Output the (x, y) coordinate of the center of the cell containing the given text.  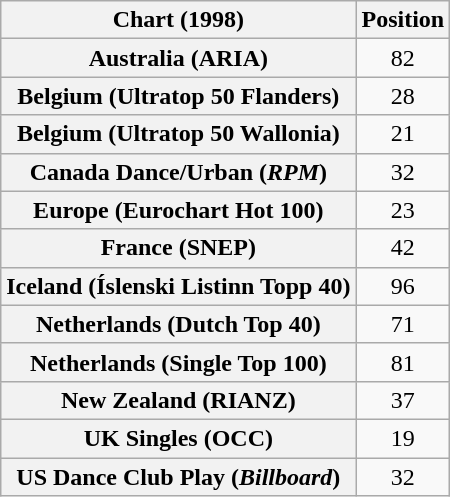
23 (403, 210)
France (SNEP) (178, 248)
42 (403, 248)
Belgium (Ultratop 50 Wallonia) (178, 134)
Canada Dance/Urban (RPM) (178, 172)
US Dance Club Play (Billboard) (178, 477)
Netherlands (Dutch Top 40) (178, 324)
19 (403, 438)
71 (403, 324)
Iceland (Íslenski Listinn Topp 40) (178, 286)
Belgium (Ultratop 50 Flanders) (178, 96)
Chart (1998) (178, 20)
Position (403, 20)
New Zealand (RIANZ) (178, 400)
96 (403, 286)
Europe (Eurochart Hot 100) (178, 210)
Australia (ARIA) (178, 58)
37 (403, 400)
UK Singles (OCC) (178, 438)
Netherlands (Single Top 100) (178, 362)
21 (403, 134)
28 (403, 96)
82 (403, 58)
81 (403, 362)
